Output the [X, Y] coordinate of the center of the cell containing the given text.  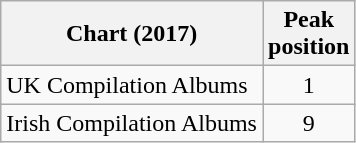
Peakposition [308, 34]
UK Compilation Albums [132, 85]
9 [308, 123]
Chart (2017) [132, 34]
Irish Compilation Albums [132, 123]
1 [308, 85]
